Capture the cell that displays the provided text and extract its (X, Y) central coordinate. 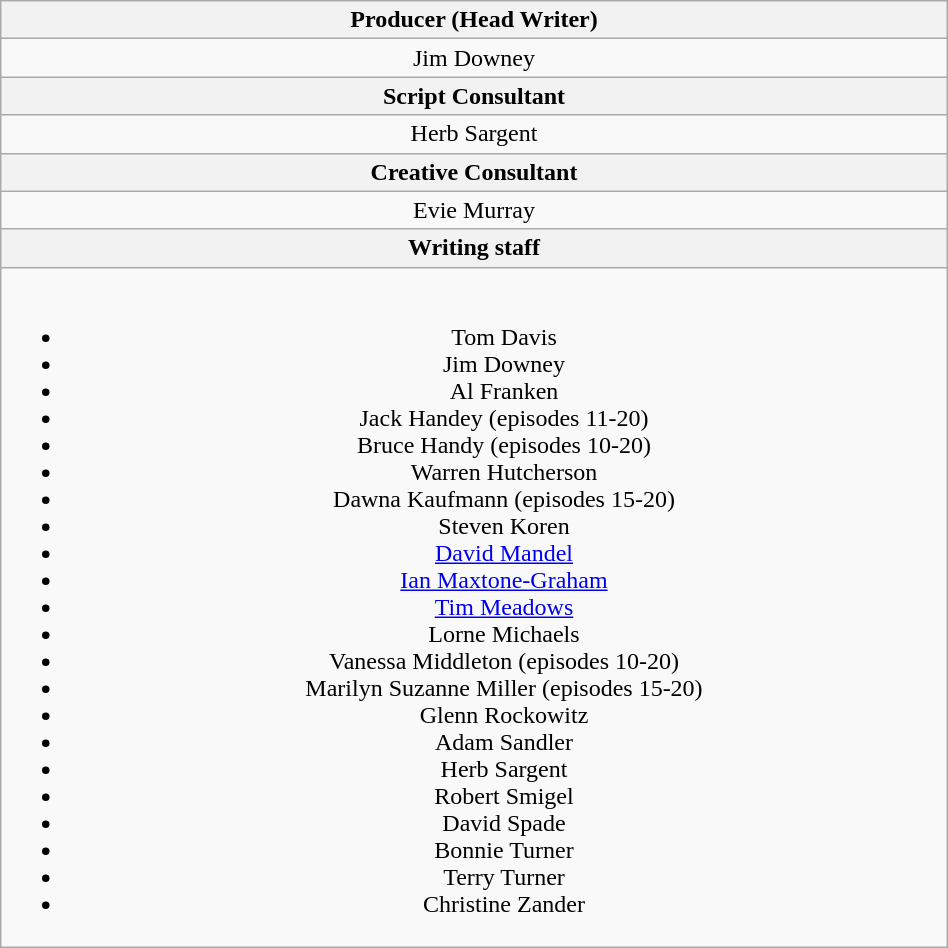
Evie Murray (474, 210)
Herb Sargent (474, 134)
Producer (Head Writer) (474, 20)
Jim Downey (474, 58)
Creative Consultant (474, 172)
Script Consultant (474, 96)
Writing staff (474, 248)
